Scan for the cell matching the given text and deliver its [x, y] coordinate at center. 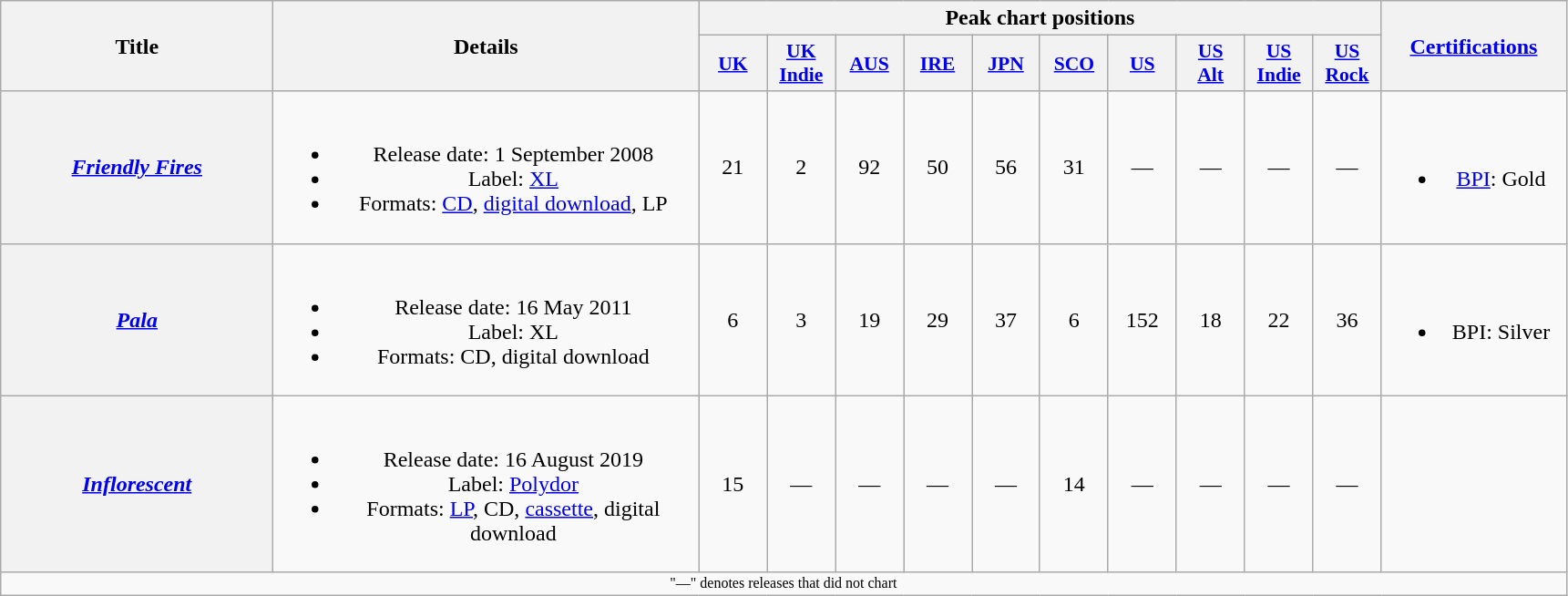
Certifications [1474, 46]
"—" denotes releases that did not chart [784, 583]
UKIndie [802, 64]
JPN [1006, 64]
36 [1347, 319]
152 [1143, 319]
BPI: Silver [1474, 319]
Inflorescent [137, 484]
92 [869, 168]
US [1143, 64]
SCO [1073, 64]
2 [802, 168]
USIndie [1279, 64]
Peak chart positions [1040, 18]
29 [938, 319]
Friendly Fires [137, 168]
Release date: 16 August 2019Label: PolydorFormats: LP, CD, cassette, digital download [487, 484]
14 [1073, 484]
Release date: 1 September 2008Label: XLFormats: CD, digital download, LP [487, 168]
BPI: Gold [1474, 168]
Title [137, 46]
Release date: 16 May 2011Label: XLFormats: CD, digital download [487, 319]
19 [869, 319]
31 [1073, 168]
Details [487, 46]
21 [733, 168]
AUS [869, 64]
3 [802, 319]
56 [1006, 168]
USAlt [1210, 64]
UK [733, 64]
USRock [1347, 64]
50 [938, 168]
22 [1279, 319]
Pala [137, 319]
37 [1006, 319]
18 [1210, 319]
15 [733, 484]
IRE [938, 64]
